Provide the [x, y] coordinate of the cell's center where the given text is located.  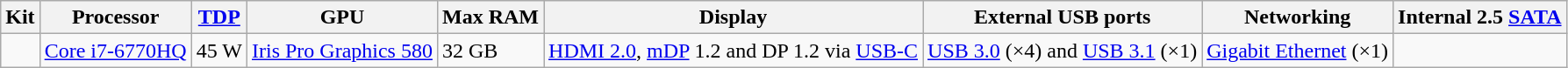
Networking [1298, 17]
Iris Pro Graphics 580 [342, 51]
TDP [219, 17]
Display [734, 17]
External USB ports [1063, 17]
HDMI 2.0, mDP 1.2 and DP 1.2 via USB-C [734, 51]
Processor [116, 17]
Kit [20, 17]
32 GB [490, 51]
Core i7-6770HQ [116, 51]
Max RAM [490, 17]
USB 3.0 (×4) and USB 3.1 (×1) [1063, 51]
Internal 2.5 SATA [1480, 17]
GPU [342, 17]
45 W [219, 51]
Gigabit Ethernet (×1) [1298, 51]
